Return the [X, Y] coordinate for the center point of the cell that contains the specified text.  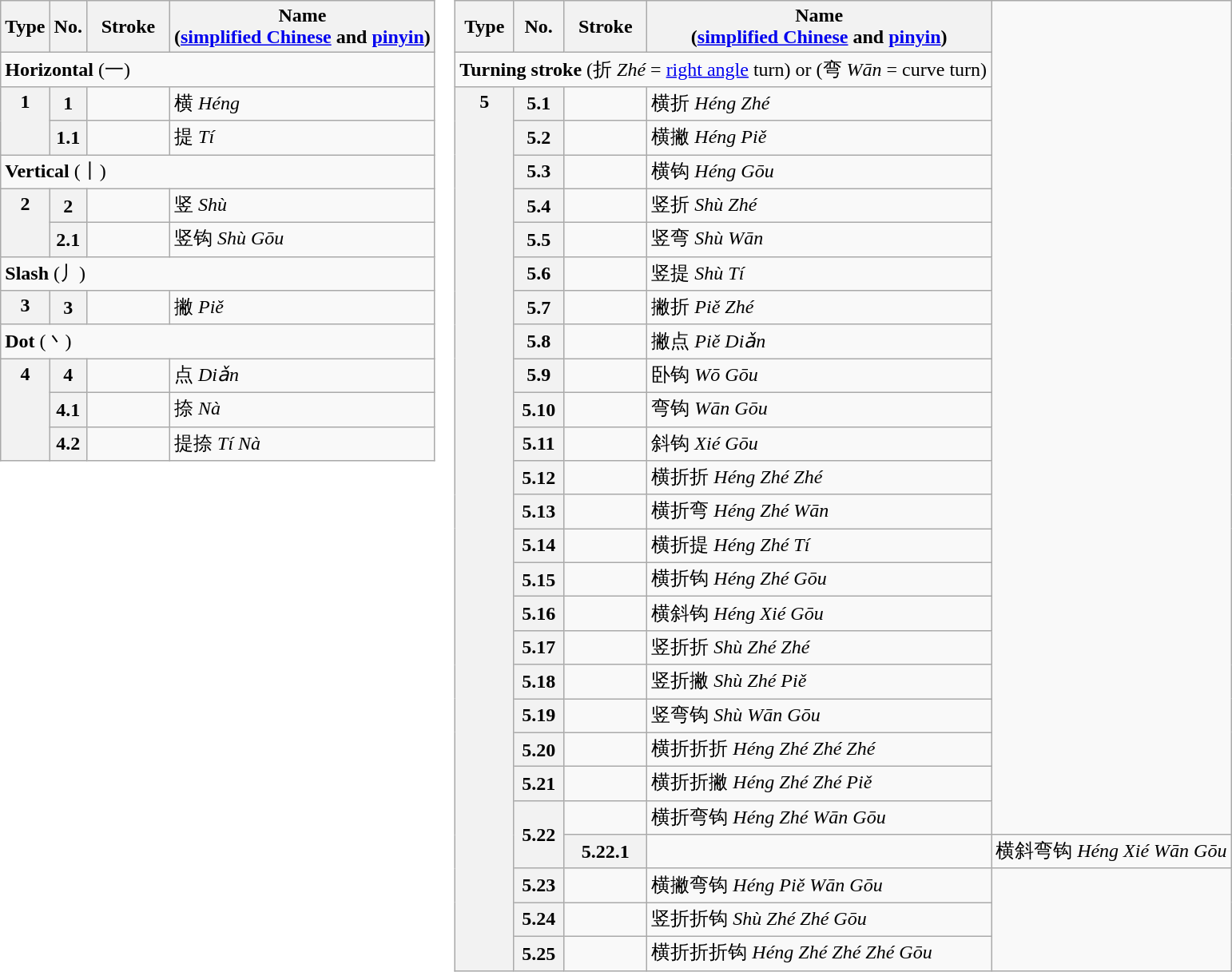
竖弯钩 Shù Wān Gōu [820, 716]
竖折折 Shù Zhé Zhé [820, 647]
横斜钩 Héng Xié Gōu [820, 613]
4.2 [68, 444]
5.19 [539, 716]
5.1 [539, 104]
横折折折 Héng Zhé Zhé Zhé [820, 749]
5.9 [539, 375]
Turning stroke (折 Zhé = right angle turn) or (弯 Wān = curve turn) [724, 70]
5.24 [539, 920]
5.22.1 [606, 851]
卧钩 Wō Gōu [820, 375]
竖弯 Shù Wān [820, 240]
横折折撇 Héng Zhé Zhé Piě [820, 784]
5.15 [539, 580]
撇 Piě [303, 308]
5.13 [539, 511]
5 [484, 529]
横钩 Héng Gōu [820, 173]
5.25 [539, 954]
2.1 [68, 240]
竖折撇 Shù Zhé Piě [820, 682]
5.5 [539, 240]
5.2 [539, 137]
撇点 Piě Diǎn [820, 342]
5.20 [539, 749]
竖折 Shù Zhé [820, 206]
5.18 [539, 682]
5.6 [539, 273]
1.1 [68, 137]
Horizontal (一) [218, 70]
Vertical (丨) [218, 173]
5.4 [539, 206]
横斜弯钩 Héng Xié Wān Gōu [1111, 851]
横折折 Héng Zhé Zhé [820, 478]
5.10 [539, 409]
5.12 [539, 478]
竖钩 Shù Gōu [303, 240]
5.8 [539, 342]
提 Tí [303, 137]
竖折折钩 Shù Zhé Zhé Gōu [820, 920]
5.11 [539, 444]
横折钩 Héng Zhé Gōu [820, 580]
5.7 [539, 308]
横折弯钩 Héng Zhé Wān Gōu [820, 818]
横撇弯钩 Héng Piě Wān Gōu [820, 885]
捺 Nà [303, 409]
5.14 [539, 546]
5.21 [539, 784]
Dot (丶) [218, 342]
5.17 [539, 647]
5.16 [539, 613]
提捺 Tí Nà [303, 444]
5.3 [539, 173]
Slash (丿) [218, 273]
弯钩 Wān Gōu [820, 409]
点 Diǎn [303, 375]
竖提 Shù Tí [820, 273]
5.23 [539, 885]
横折 Héng Zhé [820, 104]
5.22 [539, 834]
横折提 Héng Zhé Tí [820, 546]
横折折折钩 Héng Zhé Zhé Zhé Gōu [820, 954]
横撇 Héng Piě [820, 137]
横 Héng [303, 104]
撇折 Piě Zhé [820, 308]
横折弯 Héng Zhé Wān [820, 511]
4.1 [68, 409]
斜钩 Xié Gōu [820, 444]
竖 Shù [303, 206]
